Return (X, Y) of the center of cell containing provided text 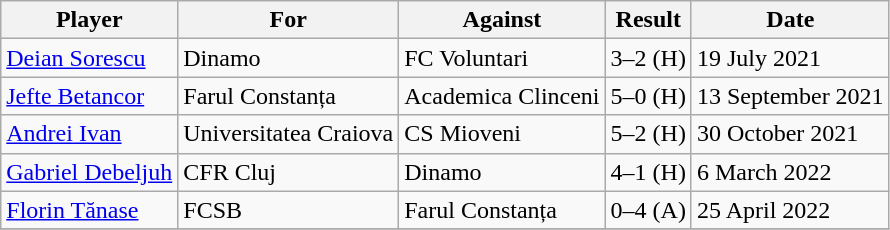
Player (90, 20)
19 July 2021 (790, 58)
0–4 (A) (648, 210)
Jefte Betancor (90, 96)
25 April 2022 (790, 210)
Gabriel Debeljuh (90, 172)
30 October 2021 (790, 134)
FCSB (288, 210)
CFR Cluj (288, 172)
13 September 2021 (790, 96)
FC Voluntari (502, 58)
Deian Sorescu (90, 58)
6 March 2022 (790, 172)
Against (502, 20)
Academica Clinceni (502, 96)
For (288, 20)
Universitatea Craiova (288, 134)
Result (648, 20)
3–2 (H) (648, 58)
5–0 (H) (648, 96)
Andrei Ivan (90, 134)
Date (790, 20)
5–2 (H) (648, 134)
4–1 (H) (648, 172)
CS Mioveni (502, 134)
Florin Tănase (90, 210)
